Pinpoint the cell where the given text exists, returning its (X, Y) midpoint coordinate. 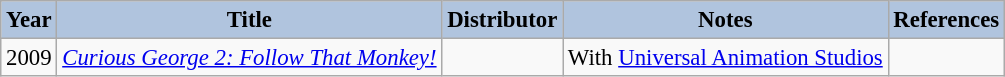
Curious George 2: Follow That Monkey! (250, 58)
Distributor (502, 20)
2009 (29, 58)
Notes (726, 20)
Title (250, 20)
With Universal Animation Studios (726, 58)
References (946, 20)
Year (29, 20)
